Locate the cell with the specified text and output its (X, Y) center coordinate. 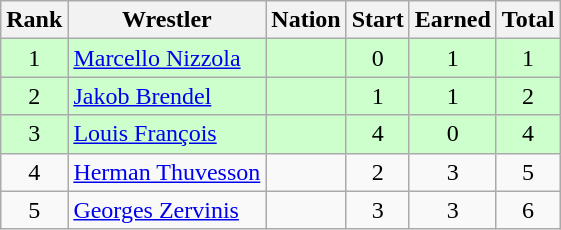
Start (378, 20)
Herman Thuvesson (167, 172)
Nation (306, 20)
Rank (34, 20)
Total (528, 20)
Jakob Brendel (167, 96)
Wrestler (167, 20)
6 (528, 210)
Louis François (167, 134)
Georges Zervinis (167, 210)
Earned (452, 20)
Marcello Nizzola (167, 58)
